Locate the cell with the specified text and output its [X, Y] center coordinate. 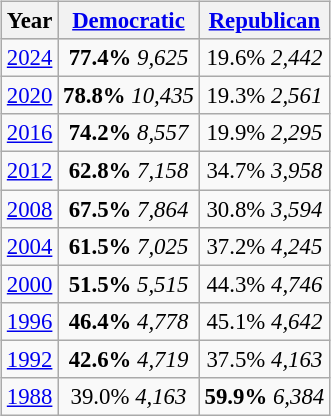
2000 [30, 284]
2024 [30, 58]
19.9% 2,295 [264, 133]
77.4% 9,625 [129, 58]
1988 [30, 396]
34.7% 3,958 [264, 171]
59.9% 6,384 [264, 396]
19.3% 2,561 [264, 96]
46.4% 4,778 [129, 321]
39.0% 4,163 [129, 396]
44.3% 4,746 [264, 284]
61.5% 7,025 [129, 246]
37.2% 4,245 [264, 246]
62.8% 7,158 [129, 171]
2020 [30, 96]
1992 [30, 359]
51.5% 5,515 [129, 284]
2008 [30, 209]
2004 [30, 246]
42.6% 4,719 [129, 359]
2012 [30, 171]
74.2% 8,557 [129, 133]
37.5% 4,163 [264, 359]
19.6% 2,442 [264, 58]
Republican [264, 21]
1996 [30, 321]
67.5% 7,864 [129, 209]
78.8% 10,435 [129, 96]
30.8% 3,594 [264, 209]
45.1% 4,642 [264, 321]
Democratic [129, 21]
2016 [30, 133]
Year [30, 21]
